Provide the (x, y) coordinate of the cell's center where the given text is located.  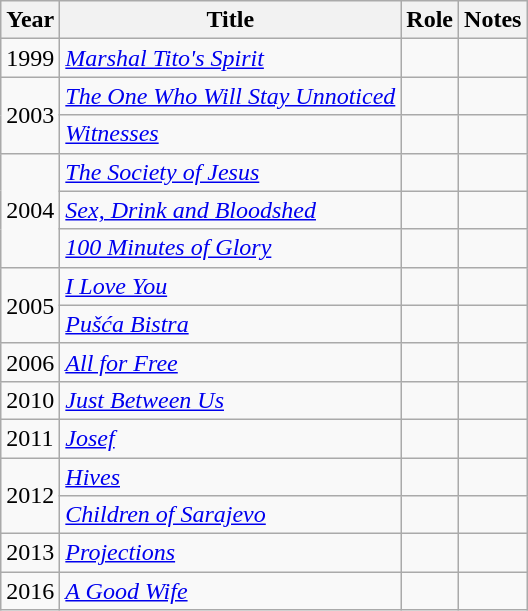
All for Free (230, 362)
Josef (230, 438)
Role (430, 20)
The Society of Jesus (230, 172)
Marshal Tito's Spirit (230, 58)
Year (30, 20)
Children of Sarajevo (230, 515)
2004 (30, 210)
A Good Wife (230, 591)
2010 (30, 400)
Pušća Bistra (230, 324)
Sex, Drink and Bloodshed (230, 210)
1999 (30, 58)
The One Who Will Stay Unnoticed (230, 96)
2006 (30, 362)
Projections (230, 553)
2013 (30, 553)
Notes (493, 20)
Hives (230, 477)
I Love You (230, 286)
100 Minutes of Glory (230, 248)
Just Between Us (230, 400)
2003 (30, 115)
2012 (30, 496)
Witnesses (230, 134)
Title (230, 20)
2011 (30, 438)
2005 (30, 305)
2016 (30, 591)
